Identify which cell holds the provided text, then report its (X, Y) central coordinate. 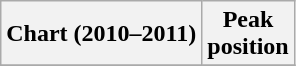
Chart (2010–2011) (102, 34)
Peakposition (248, 34)
